From the cell containing the given text, extract its center point as [X, Y] coordinate. 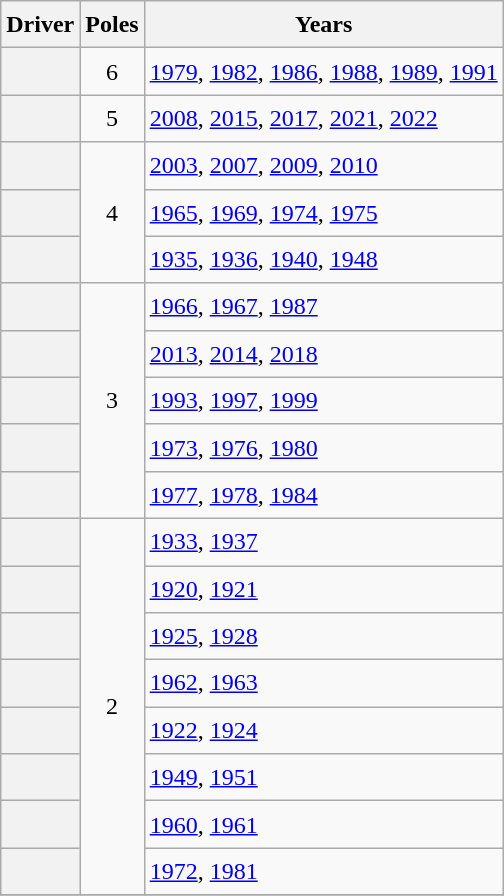
1933, 1937 [324, 542]
2008, 2015, 2017, 2021, 2022 [324, 118]
1962, 1963 [324, 684]
6 [112, 72]
2 [112, 706]
1965, 1969, 1974, 1975 [324, 212]
1972, 1981 [324, 872]
1925, 1928 [324, 636]
1935, 1936, 1940, 1948 [324, 260]
1922, 1924 [324, 730]
1966, 1967, 1987 [324, 306]
1979, 1982, 1986, 1988, 1989, 1991 [324, 72]
1973, 1976, 1980 [324, 448]
2003, 2007, 2009, 2010 [324, 166]
1977, 1978, 1984 [324, 494]
1960, 1961 [324, 824]
1993, 1997, 1999 [324, 400]
Driver [40, 24]
3 [112, 400]
Poles [112, 24]
5 [112, 118]
2013, 2014, 2018 [324, 354]
4 [112, 212]
1949, 1951 [324, 778]
1920, 1921 [324, 590]
Years [324, 24]
